Pinpoint the cell where the given text exists, returning its [X, Y] midpoint coordinate. 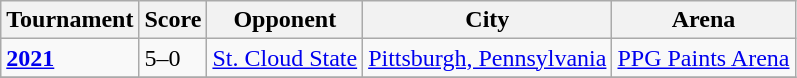
5–0 [173, 58]
Opponent [285, 20]
PPG Paints Arena [704, 58]
Arena [704, 20]
Pittsburgh, Pennsylvania [488, 58]
City [488, 20]
St. Cloud State [285, 58]
Score [173, 20]
2021 [70, 58]
Tournament [70, 20]
